For the text-containing cell, return its midpoint in (X, Y) coordinate format. 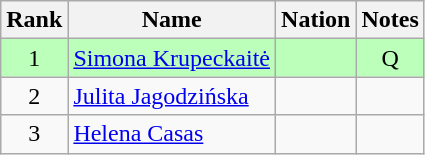
3 (34, 134)
Rank (34, 20)
Nation (316, 20)
Q (390, 58)
Name (172, 20)
2 (34, 96)
Simona Krupeckaitė (172, 58)
1 (34, 58)
Julita Jagodzińska (172, 96)
Helena Casas (172, 134)
Notes (390, 20)
